Find where the given text appears and provide that cell's center as (X, Y) coordinate. 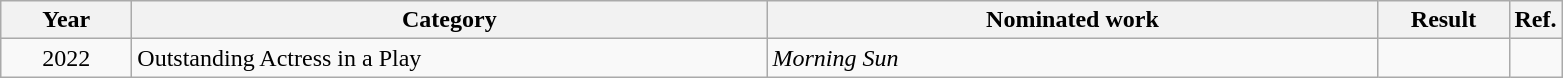
Nominated work (1072, 20)
Category (450, 20)
Result (1444, 20)
Year (66, 20)
Morning Sun (1072, 58)
2022 (66, 58)
Ref. (1536, 20)
Outstanding Actress in a Play (450, 58)
